Extract the [X, Y] coordinate from the center of the cell holding the provided text.  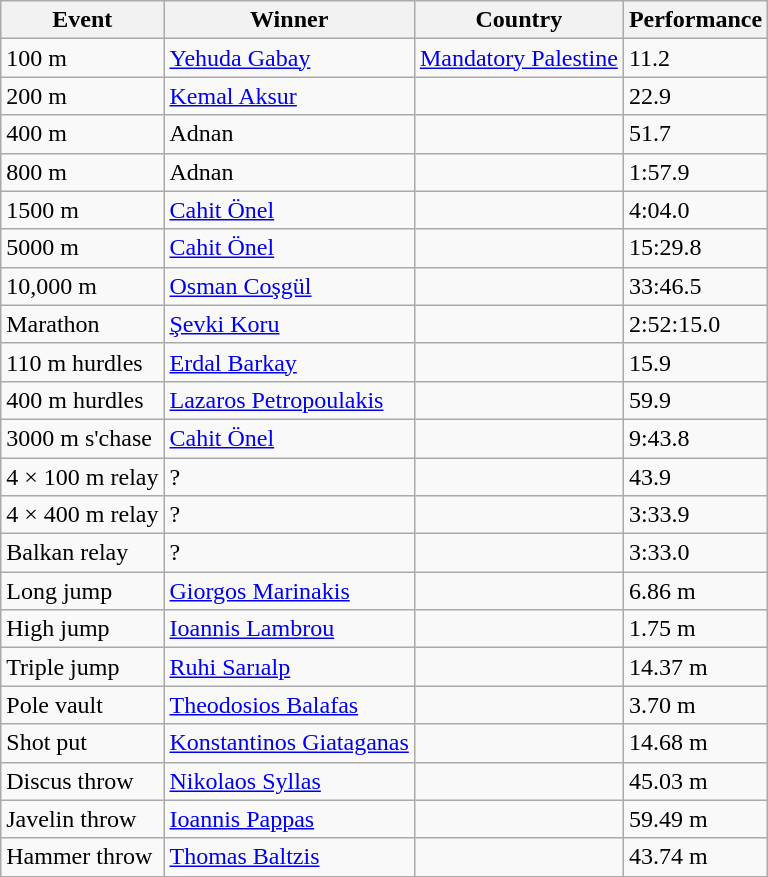
33:46.5 [695, 286]
Lazaros Petropoulakis [289, 400]
High jump [82, 629]
Thomas Baltzis [289, 857]
2:52:15.0 [695, 324]
59.9 [695, 400]
15.9 [695, 362]
Discus throw [82, 781]
9:43.8 [695, 438]
Event [82, 20]
4:04.0 [695, 210]
Konstantinos Giataganas [289, 743]
59.49 m [695, 819]
14.37 m [695, 667]
Şevki Koru [289, 324]
43.74 m [695, 857]
Giorgos Marinakis [289, 591]
51.7 [695, 134]
Performance [695, 20]
Ruhi Sarıalp [289, 667]
5000 m [82, 248]
3:33.0 [695, 553]
Shot put [82, 743]
200 m [82, 96]
11.2 [695, 58]
3.70 m [695, 705]
3000 m s'chase [82, 438]
Yehuda Gabay [289, 58]
43.9 [695, 477]
22.9 [695, 96]
6.86 m [695, 591]
14.68 m [695, 743]
100 m [82, 58]
400 m [82, 134]
1:57.9 [695, 172]
400 m hurdles [82, 400]
Country [518, 20]
Pole vault [82, 705]
10,000 m [82, 286]
3:33.9 [695, 515]
110 m hurdles [82, 362]
Marathon [82, 324]
4 × 100 m relay [82, 477]
Javelin throw [82, 819]
15:29.8 [695, 248]
45.03 m [695, 781]
Balkan relay [82, 553]
800 m [82, 172]
Kemal Aksur [289, 96]
Theodosios Balafas [289, 705]
Ioannis Lambrou [289, 629]
Long jump [82, 591]
Erdal Barkay [289, 362]
1.75 m [695, 629]
Mandatory Palestine [518, 58]
Ioannis Pappas [289, 819]
Nikolaos Syllas [289, 781]
Hammer throw [82, 857]
Osman Coşgül [289, 286]
1500 m [82, 210]
Triple jump [82, 667]
4 × 400 m relay [82, 515]
Winner [289, 20]
